Return [X, Y] of the center of cell containing provided text 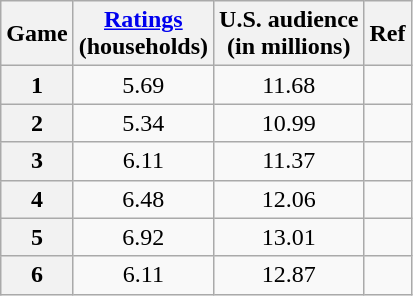
13.01 [289, 237]
12.87 [289, 275]
Ref [388, 34]
6.92 [143, 237]
10.99 [289, 123]
3 [37, 161]
6 [37, 275]
1 [37, 85]
5.34 [143, 123]
Ratings(households) [143, 34]
11.68 [289, 85]
4 [37, 199]
6.48 [143, 199]
11.37 [289, 161]
5 [37, 237]
U.S. audience(in millions) [289, 34]
2 [37, 123]
5.69 [143, 85]
12.06 [289, 199]
Game [37, 34]
